Return the (X, Y) coordinate for the center point of the cell that contains the specified text.  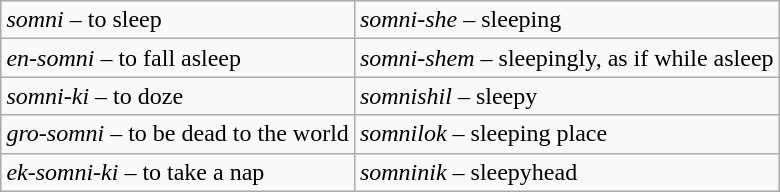
somni-ki – to doze (178, 96)
somnishil – sleepy (566, 96)
somni-shem – sleepingly, as if while asleep (566, 58)
somnilok – sleeping place (566, 134)
somninik – sleepyhead (566, 172)
somni – to sleep (178, 20)
en-somni – to fall asleep (178, 58)
gro-somni – to be dead to the world (178, 134)
ek-somni-ki – to take a nap (178, 172)
somni-she – sleeping (566, 20)
